Return (x, y) of the center of cell containing provided text 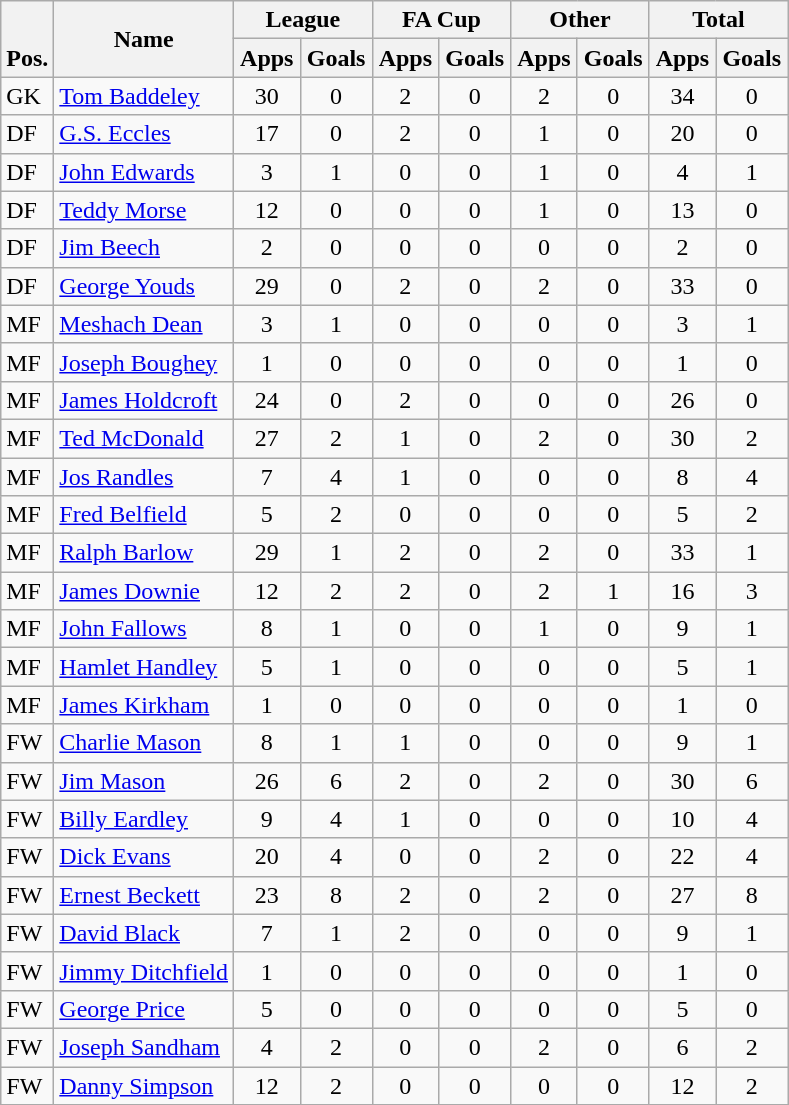
John Edwards (144, 172)
James Holdcroft (144, 400)
League (304, 20)
17 (268, 134)
10 (682, 819)
Teddy Morse (144, 210)
34 (682, 96)
Total (718, 20)
Danny Simpson (144, 1085)
23 (268, 895)
Name (144, 39)
GK (28, 96)
Joseph Sandham (144, 1047)
Ernest Beckett (144, 895)
Dick Evans (144, 857)
FA Cup (442, 20)
Ted McDonald (144, 438)
16 (682, 591)
George Price (144, 1009)
Fred Belfield (144, 515)
22 (682, 857)
Ralph Barlow (144, 553)
David Black (144, 933)
Jimmy Ditchfield (144, 971)
James Kirkham (144, 705)
Jos Randles (144, 477)
Meshach Dean (144, 324)
Charlie Mason (144, 743)
John Fallows (144, 629)
Hamlet Handley (144, 667)
George Youds (144, 286)
24 (268, 400)
Jim Mason (144, 781)
James Downie (144, 591)
Jim Beech (144, 248)
Other (580, 20)
13 (682, 210)
Joseph Boughey (144, 362)
G.S. Eccles (144, 134)
Billy Eardley (144, 819)
Pos. (28, 39)
Tom Baddeley (144, 96)
